Extract the (x, y) coordinate from the center of the cell holding the provided text.  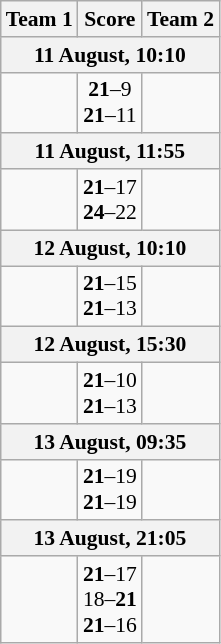
21–1718–2121–16 (110, 600)
13 August, 09:35 (110, 442)
21–1521–13 (110, 296)
12 August, 15:30 (110, 345)
12 August, 10:10 (110, 248)
11 August, 11:55 (110, 152)
Score (110, 19)
21–1724–22 (110, 200)
21–921–11 (110, 102)
13 August, 21:05 (110, 539)
21–1921–19 (110, 490)
21–1021–13 (110, 394)
Team 1 (40, 19)
Team 2 (180, 19)
11 August, 10:10 (110, 55)
